Detect which cell encompasses the target text, then output its [x, y] center coordinate. 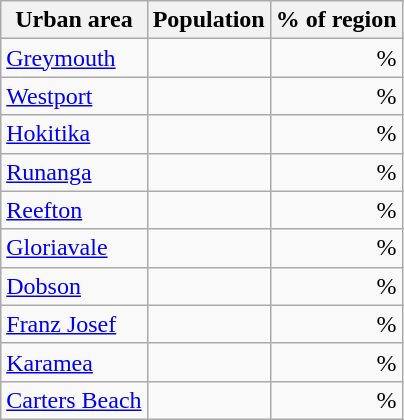
Franz Josef [74, 324]
Westport [74, 96]
Reefton [74, 210]
Gloriavale [74, 248]
Urban area [74, 20]
Runanga [74, 172]
Karamea [74, 362]
Greymouth [74, 58]
Hokitika [74, 134]
Carters Beach [74, 400]
Population [208, 20]
% of region [336, 20]
Dobson [74, 286]
